Determine the (x, y) coordinate at the center of the cell enclosing the given text.  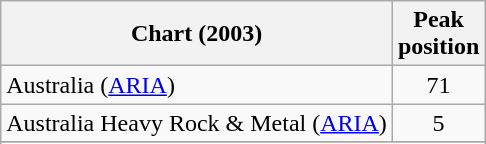
Chart (2003) (197, 34)
Australia (ARIA) (197, 85)
71 (438, 85)
5 (438, 123)
Peakposition (438, 34)
Australia Heavy Rock & Metal (ARIA) (197, 123)
